Detect which cell encompasses the target text, then output its [X, Y] center coordinate. 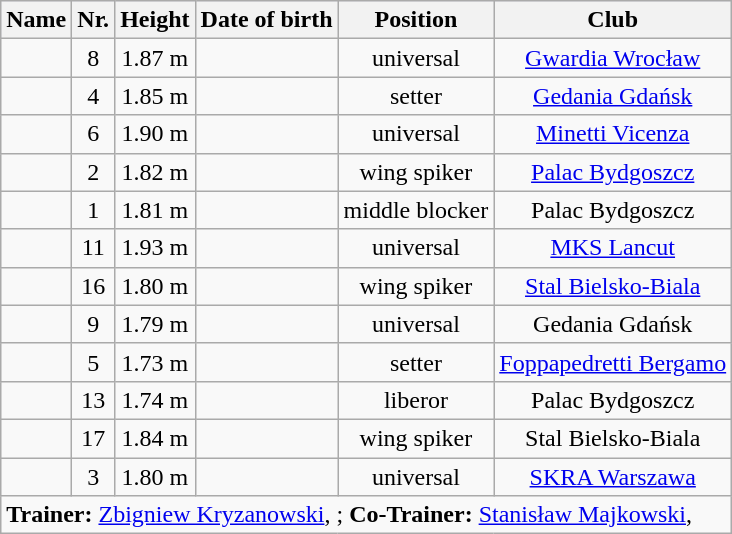
Position [416, 20]
17 [94, 438]
1.85 m [155, 96]
1.81 m [155, 210]
8 [94, 58]
11 [94, 248]
1.82 m [155, 172]
1.84 m [155, 438]
middle blocker [416, 210]
Name [36, 20]
Minetti Vicenza [613, 134]
1.73 m [155, 362]
1.79 m [155, 324]
liberor [416, 400]
SKRA Warszawa [613, 477]
9 [94, 324]
1 [94, 210]
1.90 m [155, 134]
Date of birth [266, 20]
Club [613, 20]
6 [94, 134]
3 [94, 477]
Trainer: Zbigniew Kryzanowski, ; Co-Trainer: Stanisław Majkowski, [366, 515]
Height [155, 20]
1.87 m [155, 58]
Nr. [94, 20]
4 [94, 96]
Gwardia Wrocław [613, 58]
MKS Lancut [613, 248]
2 [94, 172]
1.93 m [155, 248]
13 [94, 400]
5 [94, 362]
16 [94, 286]
1.74 m [155, 400]
Foppapedretti Bergamo [613, 362]
